Find where the given text appears and provide that cell's center as (X, Y) coordinate. 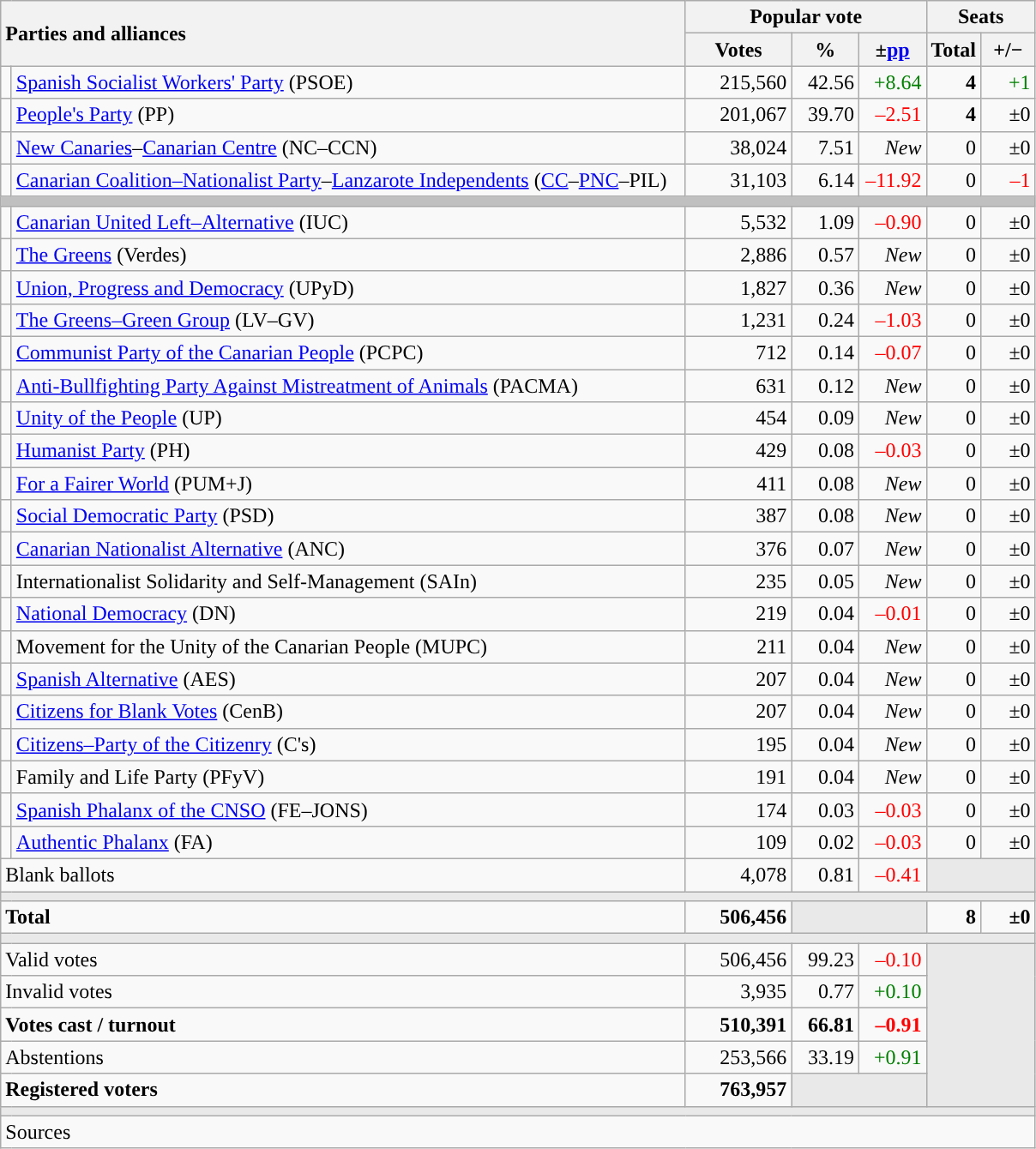
Spanish Socialist Workers' Party (PSOE) (348, 82)
Blank ballots (343, 875)
631 (738, 385)
0.57 (825, 255)
235 (738, 581)
Canarian United Left–Alternative (IUC) (348, 222)
Spanish Alternative (AES) (348, 679)
–2.51 (892, 115)
Movement for the Unity of the Canarian People (MUPC) (348, 647)
429 (738, 451)
Family and Life Party (PFyV) (348, 777)
% (825, 50)
99.23 (825, 960)
66.81 (825, 1025)
1,231 (738, 320)
Registered voters (343, 1090)
31,103 (738, 180)
0.81 (825, 875)
–0.91 (892, 1025)
New Canaries–Canarian Centre (NC–CCN) (348, 147)
Valid votes (343, 960)
5,532 (738, 222)
39.70 (825, 115)
Internationalist Solidarity and Self-Management (SAIn) (348, 581)
Popular vote (806, 17)
201,067 (738, 115)
195 (738, 744)
1,827 (738, 287)
6.14 (825, 180)
4,078 (738, 875)
+/− (1009, 50)
Anti-Bullfighting Party Against Mistreatment of Animals (PACMA) (348, 385)
Unity of the People (UP) (348, 418)
Citizens–Party of the Citizenry (C's) (348, 744)
712 (738, 352)
Votes cast / turnout (343, 1025)
The Greens–Green Group (LV–GV) (348, 320)
0.09 (825, 418)
Union, Progress and Democracy (UPyD) (348, 287)
Sources (518, 1132)
+1 (1009, 82)
3,935 (738, 992)
0.24 (825, 320)
People's Party (PP) (348, 115)
Authentic Phalanx (FA) (348, 842)
219 (738, 614)
±pp (892, 50)
–1 (1009, 180)
411 (738, 484)
8 (954, 917)
42.56 (825, 82)
The Greens (Verdes) (348, 255)
Abstentions (343, 1057)
Invalid votes (343, 992)
510,391 (738, 1025)
7.51 (825, 147)
211 (738, 647)
Humanist Party (PH) (348, 451)
253,566 (738, 1057)
0.02 (825, 842)
Votes (738, 50)
+0.10 (892, 992)
376 (738, 549)
Canarian Coalition–Nationalist Party–Lanzarote Independents (CC–PNC–PIL) (348, 180)
National Democracy (DN) (348, 614)
1.09 (825, 222)
0.77 (825, 992)
454 (738, 418)
174 (738, 809)
Spanish Phalanx of the CNSO (FE–JONS) (348, 809)
0.03 (825, 809)
–1.03 (892, 320)
0.12 (825, 385)
0.07 (825, 549)
109 (738, 842)
0.14 (825, 352)
Social Democratic Party (PSD) (348, 516)
Communist Party of the Canarian People (PCPC) (348, 352)
Canarian Nationalist Alternative (ANC) (348, 549)
–0.07 (892, 352)
–0.10 (892, 960)
Seats (981, 17)
2,886 (738, 255)
38,024 (738, 147)
+0.91 (892, 1057)
0.36 (825, 287)
33.19 (825, 1057)
For a Fairer World (PUM+J) (348, 484)
–0.90 (892, 222)
Parties and alliances (343, 33)
0.05 (825, 581)
763,957 (738, 1090)
–11.92 (892, 180)
Citizens for Blank Votes (CenB) (348, 712)
–0.01 (892, 614)
215,560 (738, 82)
–0.41 (892, 875)
191 (738, 777)
+8.64 (892, 82)
387 (738, 516)
